Locate the cell with the specified text and output its (X, Y) center coordinate. 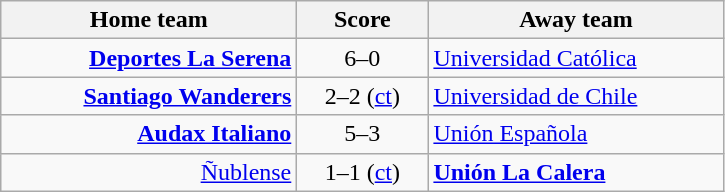
6–0 (362, 58)
Universidad Católica (576, 58)
Unión Española (576, 134)
Universidad de Chile (576, 96)
Score (362, 20)
Away team (576, 20)
Unión La Calera (576, 172)
1–1 (ct) (362, 172)
Audax Italiano (149, 134)
Home team (149, 20)
2–2 (ct) (362, 96)
Santiago Wanderers (149, 96)
Deportes La Serena (149, 58)
Ñublense (149, 172)
5–3 (362, 134)
